Extract the (x, y) coordinate from the center of the cell holding the provided text.  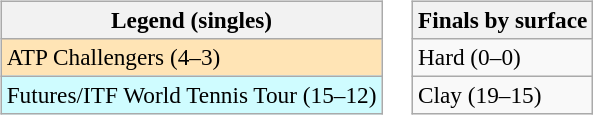
Futures/ITF World Tennis Tour (15–12) (192, 95)
Hard (0–0) (503, 57)
Legend (singles) (192, 20)
ATP Challengers (4–3) (192, 57)
Clay (19–15) (503, 95)
Finals by surface (503, 20)
